For the text-containing cell, return its midpoint in [X, Y] coordinate format. 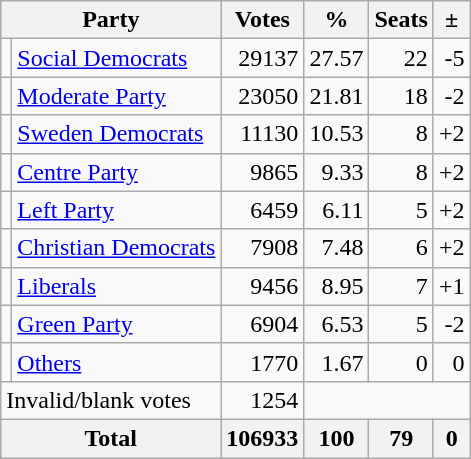
1.67 [336, 362]
7.48 [336, 248]
106933 [262, 438]
+1 [452, 286]
Votes [262, 20]
Liberals [116, 286]
23050 [262, 96]
9456 [262, 286]
Sweden Democrats [116, 134]
7908 [262, 248]
6459 [262, 210]
Party [111, 20]
8.95 [336, 286]
1770 [262, 362]
Social Democrats [116, 58]
± [452, 20]
Moderate Party [116, 96]
9.33 [336, 172]
79 [401, 438]
7 [401, 286]
18 [401, 96]
11130 [262, 134]
Centre Party [116, 172]
1254 [262, 400]
Left Party [116, 210]
22 [401, 58]
Others [116, 362]
6904 [262, 324]
6 [401, 248]
6.11 [336, 210]
Invalid/blank votes [111, 400]
Total [111, 438]
27.57 [336, 58]
29137 [262, 58]
100 [336, 438]
21.81 [336, 96]
% [336, 20]
10.53 [336, 134]
Green Party [116, 324]
-5 [452, 58]
6.53 [336, 324]
Christian Democrats [116, 248]
9865 [262, 172]
Seats [401, 20]
